Capture the cell that displays the provided text and extract its [x, y] central coordinate. 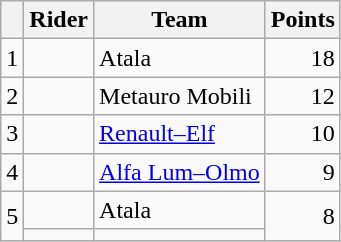
12 [302, 96]
Rider [59, 20]
10 [302, 134]
2 [12, 96]
5 [12, 216]
3 [12, 134]
8 [302, 216]
4 [12, 172]
Metauro Mobili [180, 96]
18 [302, 58]
Renault–Elf [180, 134]
9 [302, 172]
Alfa Lum–Olmo [180, 172]
Points [302, 20]
Team [180, 20]
1 [12, 58]
